Pinpoint the cell where the given text exists, returning its (x, y) midpoint coordinate. 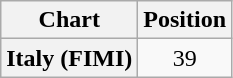
Position (185, 20)
39 (185, 58)
Chart (70, 20)
Italy (FIMI) (70, 58)
